Locate the cell with the specified text and output its (x, y) center coordinate. 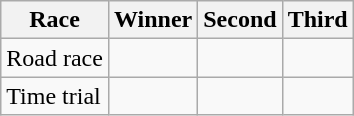
Second (240, 20)
Winner (152, 20)
Road race (55, 58)
Third (318, 20)
Time trial (55, 96)
Race (55, 20)
